From the cell containing the given text, extract its center point as (x, y) coordinate. 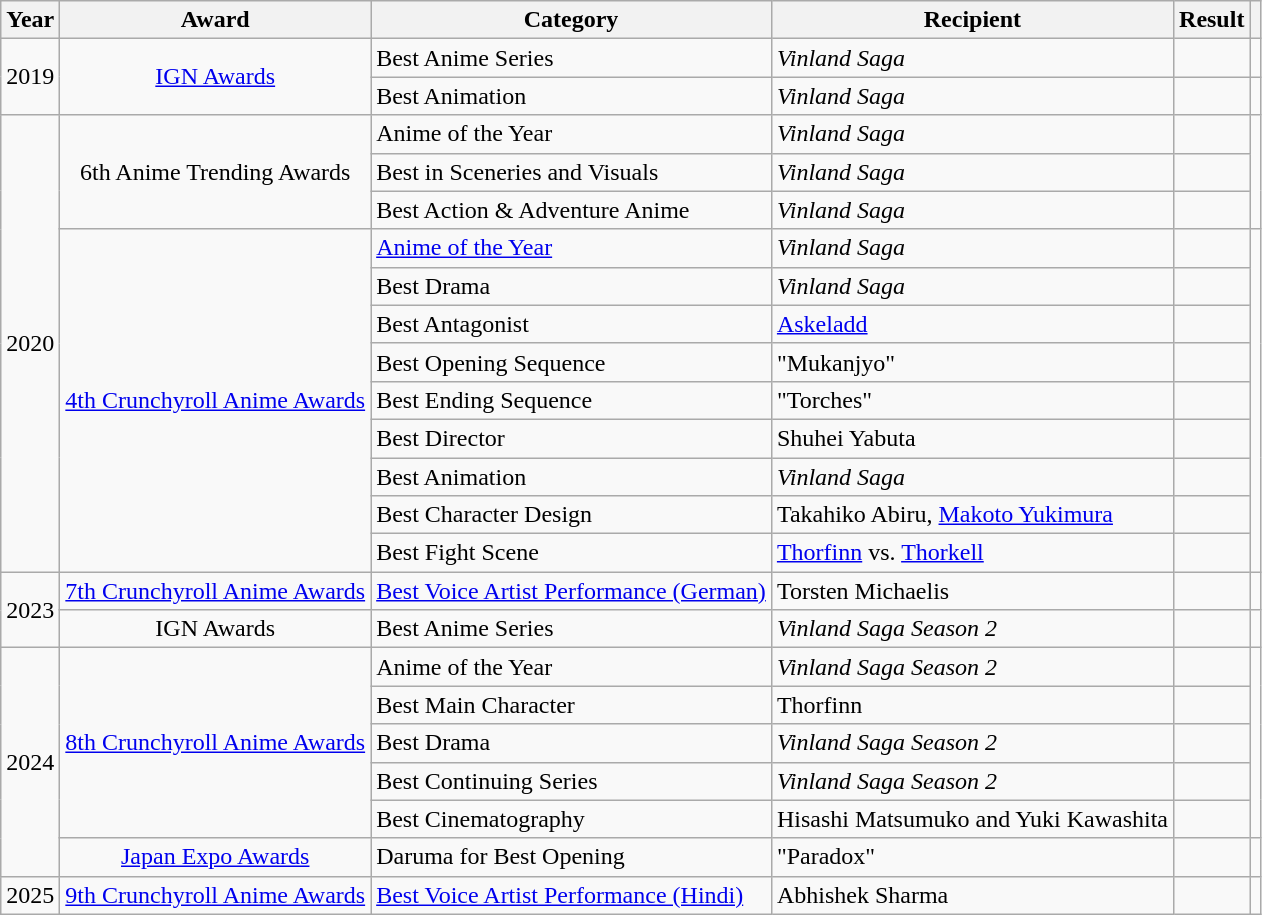
Shuhei Yabuta (972, 438)
Thorfinn vs. Thorkell (972, 553)
Best Action & Adventure Anime (572, 210)
Best Character Design (572, 515)
8th Crunchyroll Anime Awards (216, 743)
Best Cinematography (572, 819)
Best Fight Scene (572, 553)
Award (216, 20)
Thorfinn (972, 705)
Hisashi Matsumuko and Yuki Kawashita (972, 819)
Best Voice Artist Performance (Hindi) (572, 895)
4th Crunchyroll Anime Awards (216, 400)
Best Main Character (572, 705)
Category (572, 20)
"Mukanjyo" (972, 362)
Recipient (972, 20)
Best Ending Sequence (572, 400)
Best Director (572, 438)
Torsten Michaelis (972, 591)
Best Continuing Series (572, 781)
Year (30, 20)
7th Crunchyroll Anime Awards (216, 591)
Daruma for Best Opening (572, 857)
2024 (30, 762)
6th Anime Trending Awards (216, 172)
Result (1212, 20)
Best in Sceneries and Visuals (572, 172)
9th Crunchyroll Anime Awards (216, 895)
2025 (30, 895)
"Paradox" (972, 857)
Best Voice Artist Performance (German) (572, 591)
Best Opening Sequence (572, 362)
Takahiko Abiru, Makoto Yukimura (972, 515)
"Torches" (972, 400)
Best Antagonist (572, 324)
2023 (30, 610)
Abhishek Sharma (972, 895)
2019 (30, 77)
2020 (30, 344)
Japan Expo Awards (216, 857)
Askeladd (972, 324)
